Extract the (x, y) coordinate from the center of the cell holding the provided text.  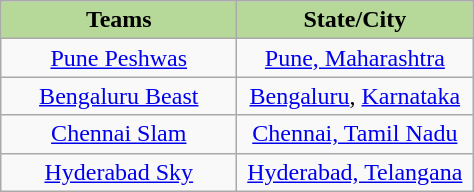
Bengaluru, Karnataka (355, 96)
State/City (355, 20)
Chennai, Tamil Nadu (355, 134)
Chennai Slam (119, 134)
Bengaluru Beast (119, 96)
Hyderabad Sky (119, 172)
Hyderabad, Telangana (355, 172)
Pune, Maharashtra (355, 58)
Pune Peshwas (119, 58)
Teams (119, 20)
